Detect which cell encompasses the target text, then output its [x, y] center coordinate. 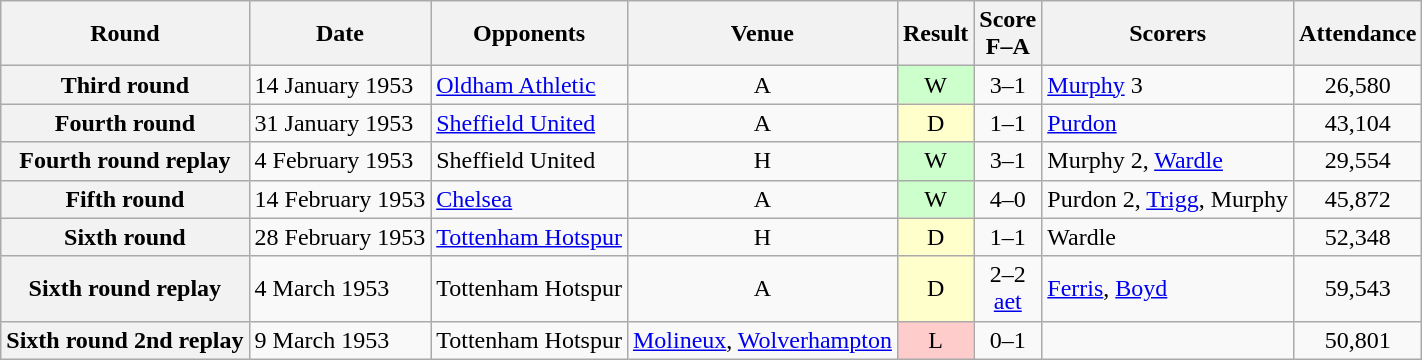
45,872 [1358, 199]
59,543 [1358, 288]
31 January 1953 [340, 123]
Venue [762, 34]
Third round [125, 85]
14 January 1953 [340, 85]
Attendance [1358, 34]
Ferris, Boyd [1168, 288]
9 March 1953 [340, 340]
Purdon 2, Trigg, Murphy [1168, 199]
Date [340, 34]
4 March 1953 [340, 288]
Molineux, Wolverhampton [762, 340]
L [935, 340]
4–0 [1008, 199]
Chelsea [530, 199]
Murphy 3 [1168, 85]
26,580 [1358, 85]
29,554 [1358, 161]
Opponents [530, 34]
4 February 1953 [340, 161]
Fourth round [125, 123]
Round [125, 34]
28 February 1953 [340, 237]
Sixth round [125, 237]
2–2aet [1008, 288]
Wardle [1168, 237]
ScoreF–A [1008, 34]
50,801 [1358, 340]
52,348 [1358, 237]
Fifth round [125, 199]
0–1 [1008, 340]
Purdon [1168, 123]
Result [935, 34]
Sixth round 2nd replay [125, 340]
14 February 1953 [340, 199]
Oldham Athletic [530, 85]
Scorers [1168, 34]
Murphy 2, Wardle [1168, 161]
Fourth round replay [125, 161]
43,104 [1358, 123]
Sixth round replay [125, 288]
